For the text-containing cell, return its midpoint in (X, Y) coordinate format. 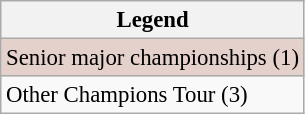
Legend (153, 20)
Senior major championships (1) (153, 58)
Other Champions Tour (3) (153, 95)
